Scan for the cell matching the given text and deliver its (x, y) coordinate at center. 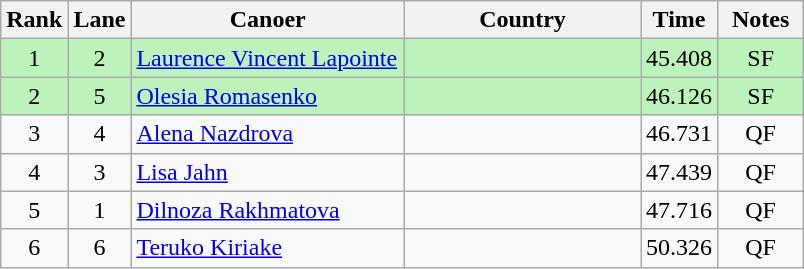
46.126 (680, 96)
47.716 (680, 210)
Lane (100, 20)
45.408 (680, 58)
47.439 (680, 172)
Alena Nazdrova (268, 134)
Country (522, 20)
46.731 (680, 134)
Teruko Kiriake (268, 248)
50.326 (680, 248)
Laurence Vincent Lapointe (268, 58)
Lisa Jahn (268, 172)
Notes (761, 20)
Rank (34, 20)
Canoer (268, 20)
Olesia Romasenko (268, 96)
Dilnoza Rakhmatova (268, 210)
Time (680, 20)
